Provide the (X, Y) coordinate of the cell's center where the given text is located.  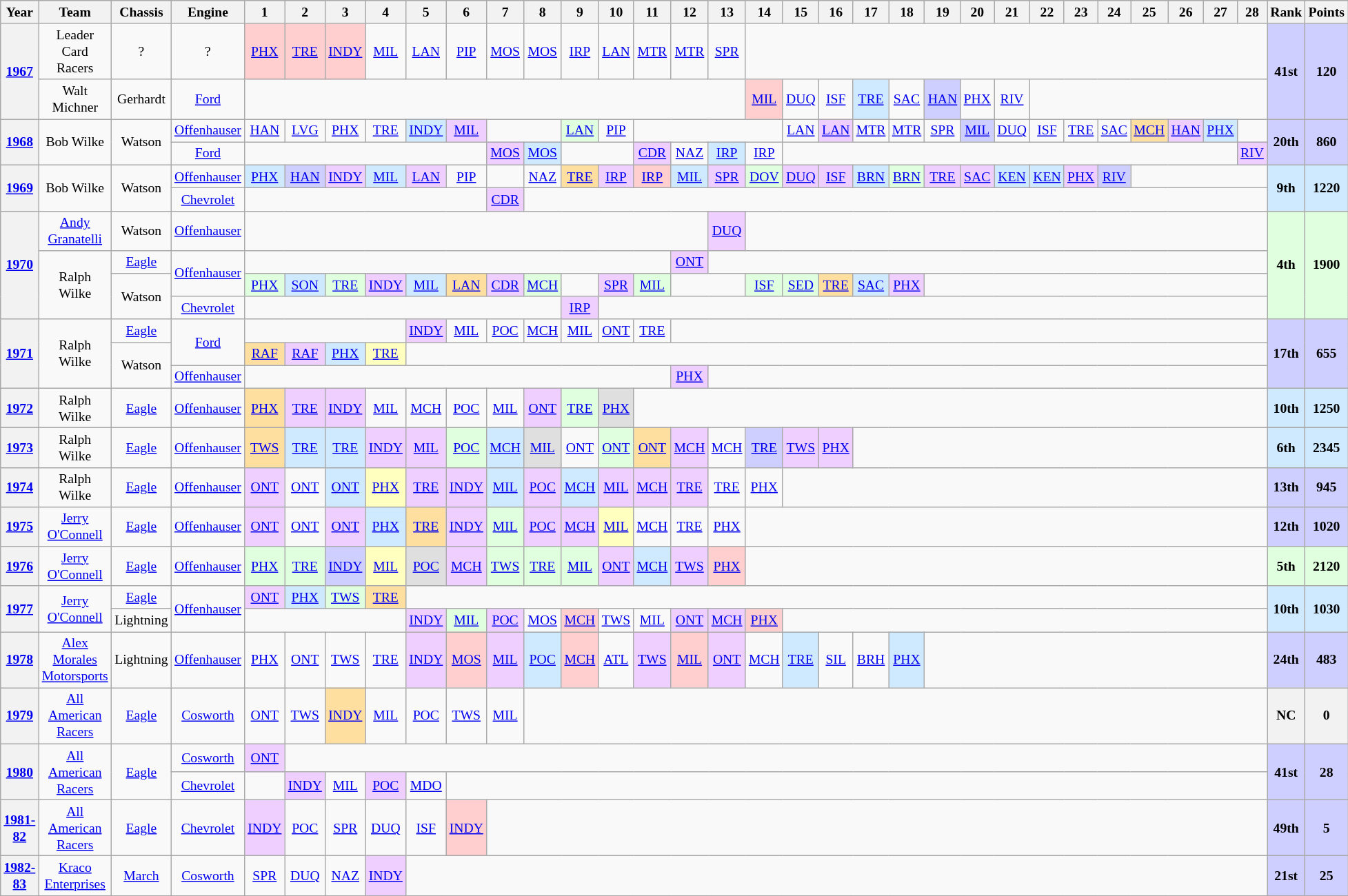
1968 (19, 142)
Walt Michner (74, 99)
9 (580, 12)
16 (836, 12)
1979 (19, 715)
SED (801, 285)
SON (305, 285)
SIL (836, 660)
20th (1287, 142)
Team (74, 12)
1967 (19, 72)
March (141, 875)
18 (907, 12)
21st (1287, 875)
MDO (426, 786)
ATL (616, 660)
12th (1287, 527)
Chassis (141, 12)
17 (871, 12)
483 (1327, 660)
1900 (1327, 265)
11 (652, 12)
860 (1327, 142)
Kraco Enterprises (74, 875)
BRH (871, 660)
9th (1287, 189)
1250 (1327, 408)
13 (727, 12)
Alex Morales Motorsports (74, 660)
NC (1287, 715)
12 (690, 12)
24 (1114, 12)
2 (305, 12)
1974 (19, 487)
10 (616, 12)
21 (1012, 12)
1975 (19, 527)
1971 (19, 354)
4 (385, 12)
DOV (764, 176)
5th (1287, 567)
7 (505, 12)
1970 (19, 265)
26 (1186, 12)
13th (1287, 487)
1982-83 (19, 875)
1978 (19, 660)
1972 (19, 408)
655 (1327, 354)
LVG (305, 131)
1981-82 (19, 828)
945 (1327, 487)
Andy Granatelli (74, 230)
Gerhardt (141, 99)
2345 (1327, 448)
22 (1047, 12)
Leader Card Racers (74, 51)
2120 (1327, 567)
1976 (19, 567)
120 (1327, 72)
Engine (208, 12)
1980 (19, 772)
20 (978, 12)
1973 (19, 448)
0 (1327, 715)
Year (19, 12)
1 (265, 12)
Points (1327, 12)
19 (943, 12)
1220 (1327, 189)
1969 (19, 189)
49th (1287, 828)
17th (1287, 354)
3 (345, 12)
1977 (19, 609)
14 (764, 12)
6th (1287, 448)
8 (543, 12)
27 (1220, 12)
6 (466, 12)
23 (1081, 12)
Rank (1287, 12)
4th (1287, 265)
15 (801, 12)
1030 (1327, 609)
24th (1287, 660)
1020 (1327, 527)
